Return the [x, y] coordinate for the center point of the cell that contains the specified text.  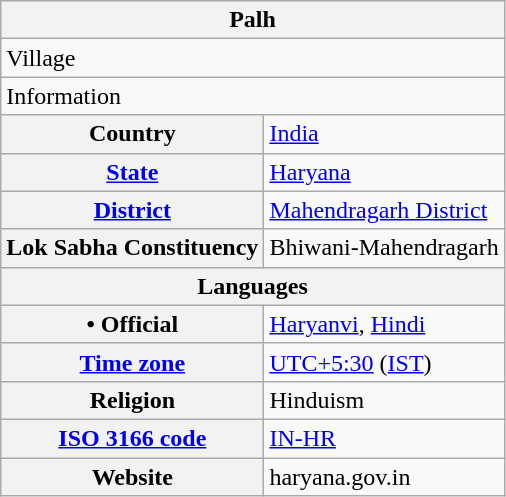
Time zone [132, 362]
Country [132, 134]
Religion [132, 400]
Languages [252, 286]
State [132, 172]
Mahendragarh District [384, 210]
District [132, 210]
Haryana [384, 172]
India [384, 134]
Website [132, 477]
Information [252, 96]
Hinduism [384, 400]
haryana.gov.in [384, 477]
Haryanvi, Hindi [384, 324]
Bhiwani-Mahendragarh [384, 248]
ISO 3166 code [132, 438]
Palh [252, 20]
UTC+5:30 (IST) [384, 362]
IN-HR [384, 438]
Village [252, 58]
Lok Sabha Constituency [132, 248]
• Official [132, 324]
